Search for the cell housing the specified text and yield its [x, y] center coordinate. 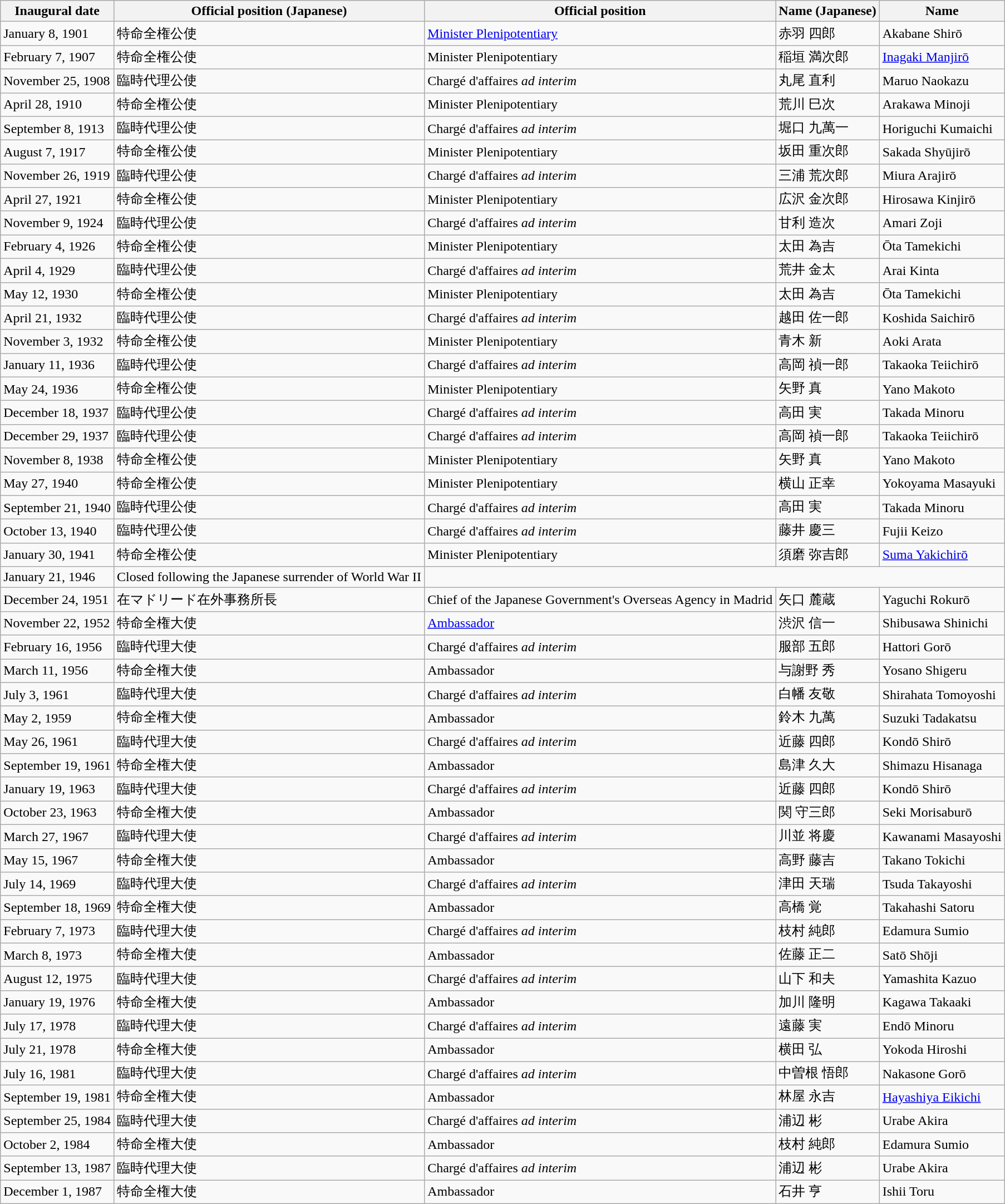
Chief of the Japanese Government's Overseas Agency in Madrid [600, 600]
October 2, 1984 [57, 1144]
January 8, 1901 [57, 33]
与謝野 秀 [827, 671]
April 21, 1932 [57, 318]
坂田 重次郎 [827, 153]
Arakawa Minoji [942, 105]
服部 五郎 [827, 647]
高野 藤吉 [827, 861]
Takahashi Satoru [942, 907]
関 守三郎 [827, 813]
Official position [600, 11]
Koshida Saichirō [942, 318]
November 8, 1938 [57, 460]
Arai Kinta [942, 271]
May 26, 1961 [57, 741]
Shirahata Tomoyoshi [942, 695]
May 15, 1967 [57, 861]
January 30, 1941 [57, 554]
渋沢 信一 [827, 623]
甘利 造次 [827, 223]
November 3, 1932 [57, 342]
三浦 荒次郎 [827, 176]
September 21, 1940 [57, 508]
April 4, 1929 [57, 271]
Fujii Keizo [942, 531]
横田 弘 [827, 1050]
遠藤 実 [827, 1026]
August 7, 1917 [57, 153]
高橋 覚 [827, 907]
在マドリード在外事務所長 [269, 600]
Inagaki Manjirō [942, 57]
January 19, 1976 [57, 1002]
December 24, 1951 [57, 600]
December 1, 1987 [57, 1192]
March 8, 1973 [57, 955]
February 16, 1956 [57, 647]
September 19, 1961 [57, 766]
藤井 慶三 [827, 531]
Satō Shōji [942, 955]
Closed following the Japanese surrender of World War II [269, 577]
Kagawa Takaaki [942, 1002]
荒井 金太 [827, 271]
広沢 金次郎 [827, 199]
Inaugural date [57, 11]
May 12, 1930 [57, 294]
堀口 九萬一 [827, 128]
Aoki Arata [942, 342]
Nakasone Gorō [942, 1073]
白幡 友敬 [827, 695]
Seki Morisaburō [942, 813]
September 8, 1913 [57, 128]
Name [942, 11]
丸尾 直利 [827, 81]
津田 天瑞 [827, 884]
鈴木 九萬 [827, 718]
Maruo Naokazu [942, 81]
稲垣 満次郎 [827, 57]
March 11, 1956 [57, 671]
February 4, 1926 [57, 247]
横山 正幸 [827, 484]
Endō Minoru [942, 1026]
July 16, 1981 [57, 1073]
Kawanami Masayoshi [942, 836]
January 21, 1946 [57, 577]
May 24, 1936 [57, 389]
加川 隆明 [827, 1002]
November 22, 1952 [57, 623]
中曽根 悟郎 [827, 1073]
October 23, 1963 [57, 813]
July 21, 1978 [57, 1050]
August 12, 1975 [57, 979]
Suma Yakichirō [942, 554]
荒川 巳次 [827, 105]
July 3, 1961 [57, 695]
July 17, 1978 [57, 1026]
Hattori Gorō [942, 647]
Yamashita Kazuo [942, 979]
Sakada Shyūjirō [942, 153]
Miura Arajirō [942, 176]
February 7, 1973 [57, 932]
Horiguchi Kumaichi [942, 128]
Official position (Japanese) [269, 11]
September 18, 1969 [57, 907]
Hirosawa Kinjirō [942, 199]
Ishii Toru [942, 1192]
November 26, 1919 [57, 176]
September 25, 1984 [57, 1121]
January 19, 1963 [57, 789]
石井 亨 [827, 1192]
Suzuki Tadakatsu [942, 718]
April 27, 1921 [57, 199]
November 9, 1924 [57, 223]
矢口 麓蔵 [827, 600]
青木 新 [827, 342]
Amari Zoji [942, 223]
Name (Japanese) [827, 11]
Akabane Shirō [942, 33]
赤羽 四郎 [827, 33]
Yaguchi Rokurō [942, 600]
川並 将慶 [827, 836]
July 14, 1969 [57, 884]
December 29, 1937 [57, 436]
September 13, 1987 [57, 1168]
越田 佐一郎 [827, 318]
Yokoda Hiroshi [942, 1050]
May 2, 1959 [57, 718]
Shibusawa Shinichi [942, 623]
May 27, 1940 [57, 484]
林屋 永吉 [827, 1098]
February 7, 1907 [57, 57]
March 27, 1967 [57, 836]
須磨 弥吉郎 [827, 554]
September 19, 1981 [57, 1098]
November 25, 1908 [57, 81]
佐藤 正二 [827, 955]
Takano Tokichi [942, 861]
Tsuda Takayoshi [942, 884]
December 18, 1937 [57, 413]
October 13, 1940 [57, 531]
Yosano Shigeru [942, 671]
April 28, 1910 [57, 105]
山下 和夫 [827, 979]
島津 久大 [827, 766]
Hayashiya Eikichi [942, 1098]
January 11, 1936 [57, 365]
Yokoyama Masayuki [942, 484]
Shimazu Hisanaga [942, 766]
